Determine the (x, y) coordinate at the center of the cell enclosing the given text.  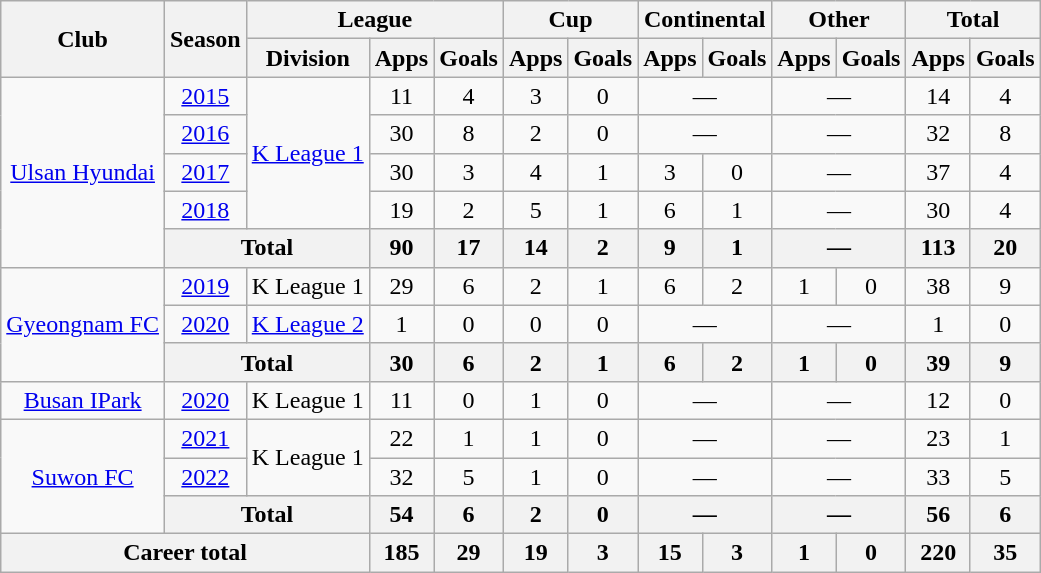
20 (1005, 248)
2021 (205, 438)
Gyeongnam FC (83, 324)
2019 (205, 286)
Career total (186, 553)
220 (938, 553)
38 (938, 286)
56 (938, 515)
37 (938, 172)
2015 (205, 96)
Other (839, 20)
2016 (205, 134)
Division (308, 58)
39 (938, 362)
Busan IPark (83, 400)
15 (670, 553)
Season (205, 39)
113 (938, 248)
Cup (570, 20)
17 (469, 248)
23 (938, 438)
Club (83, 39)
2018 (205, 210)
185 (401, 553)
Continental (705, 20)
K League 2 (308, 324)
90 (401, 248)
2022 (205, 477)
League (374, 20)
Ulsan Hyundai (83, 172)
22 (401, 438)
35 (1005, 553)
54 (401, 515)
12 (938, 400)
2017 (205, 172)
Suwon FC (83, 476)
33 (938, 477)
